Extract the [x, y] coordinate from the center of the cell holding the provided text.  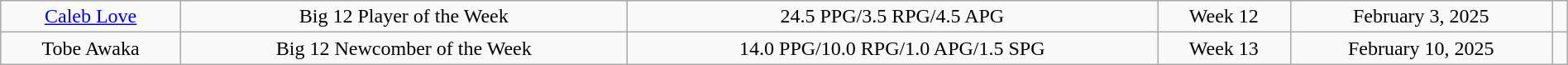
Big 12 Player of the Week [404, 17]
Week 13 [1224, 48]
24.5 PPG/3.5 RPG/4.5 APG [892, 17]
February 3, 2025 [1421, 17]
February 10, 2025 [1421, 48]
14.0 PPG/10.0 RPG/1.0 APG/1.5 SPG [892, 48]
Caleb Love [91, 17]
Big 12 Newcomber of the Week [404, 48]
Tobe Awaka [91, 48]
Week 12 [1224, 17]
